Locate the cell with the specified text and output its (x, y) center coordinate. 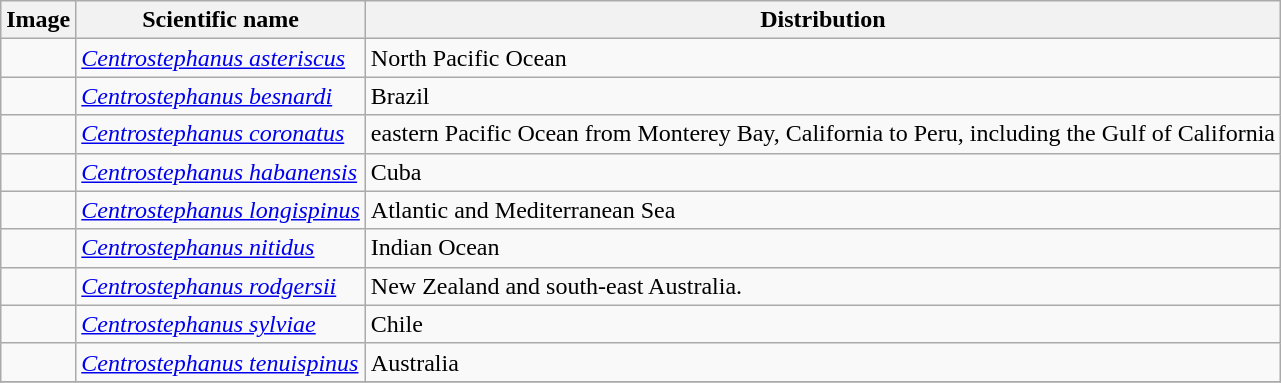
Cuba (822, 172)
Image (38, 20)
Centrostephanus habanensis (221, 172)
Centrostephanus rodgersii (221, 286)
Centrostephanus nitidus (221, 248)
Distribution (822, 20)
Centrostephanus asteriscus (221, 58)
Centrostephanus besnardi (221, 96)
New Zealand and south-east Australia. (822, 286)
Indian Ocean (822, 248)
eastern Pacific Ocean from Monterey Bay, California to Peru, including the Gulf of California (822, 134)
Scientific name (221, 20)
Centrostephanus longispinus (221, 210)
Brazil (822, 96)
Centrostephanus coronatus (221, 134)
North Pacific Ocean (822, 58)
Australia (822, 362)
Centrostephanus sylviae (221, 324)
Chile (822, 324)
Centrostephanus tenuispinus (221, 362)
Atlantic and Mediterranean Sea (822, 210)
